Provide the [x, y] coordinate of the cell's center where the given text is located.  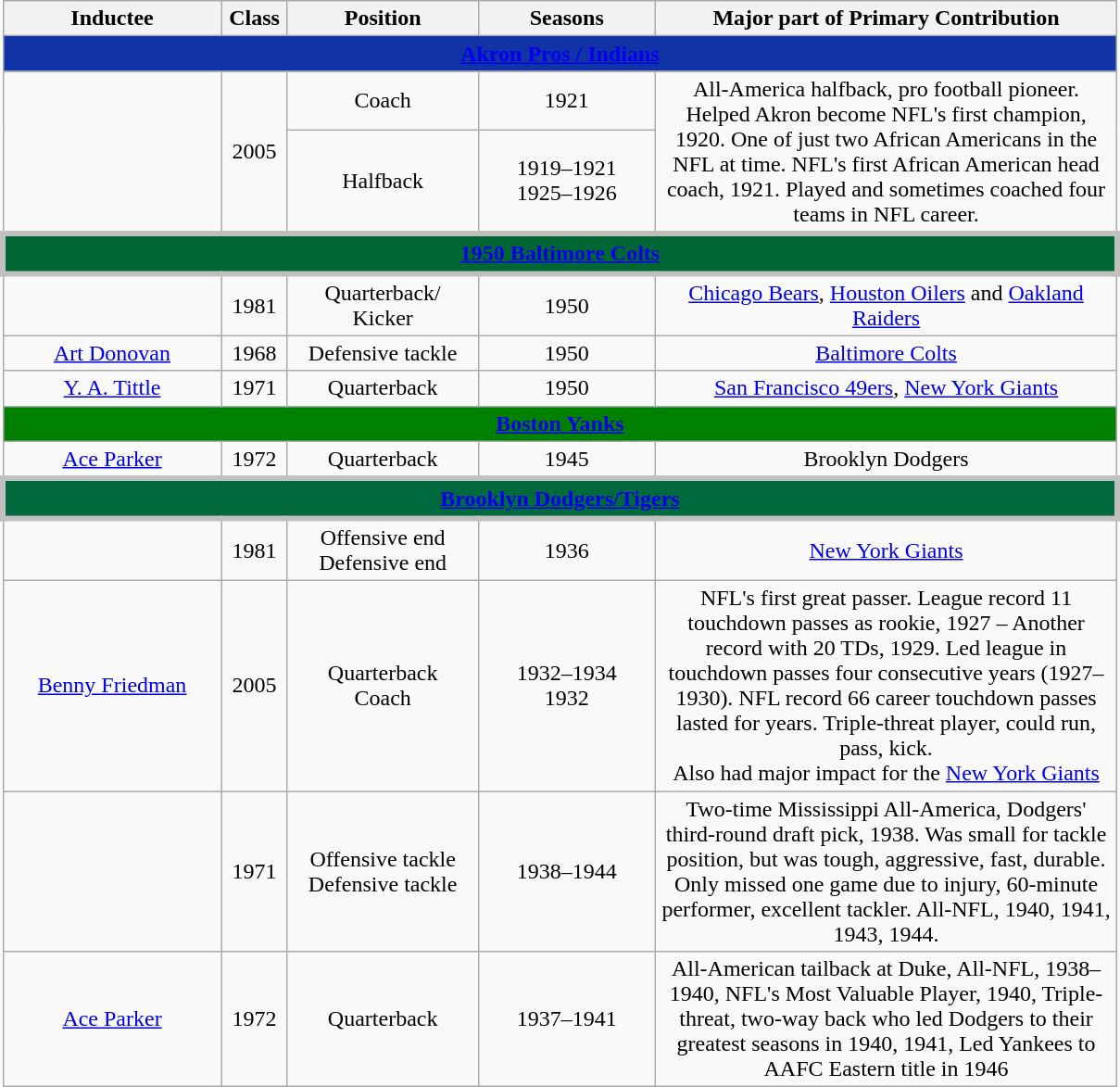
Brooklyn Dodgers [886, 460]
Brooklyn Dodgers/Tigers [560, 499]
1968 [254, 353]
Coach [383, 100]
New York Giants [886, 549]
1938–1944 [567, 871]
Art Donovan [112, 353]
San Francisco 49ers, New York Giants [886, 388]
Akron Pros / Indians [560, 54]
1919–1921 1925–1926 [567, 182]
1932–1934 1932 [567, 686]
1921 [567, 100]
1950 Baltimore Colts [560, 254]
Halfback [383, 182]
1945 [567, 460]
Y. A. Tittle [112, 388]
QuarterbackCoach [383, 686]
Class [254, 19]
Offensive tackle Defensive tackle [383, 871]
Quarterback/ Kicker [383, 304]
Position [383, 19]
Defensive tackle [383, 353]
Boston Yanks [560, 423]
Major part of Primary Contribution [886, 19]
Benny Friedman [112, 686]
Offensive end Defensive end [383, 549]
Seasons [567, 19]
1936 [567, 549]
Chicago Bears, Houston Oilers and Oakland Raiders [886, 304]
Inductee [112, 19]
Baltimore Colts [886, 353]
1937–1941 [567, 1019]
